Detect which cell encompasses the target text, then output its (X, Y) center coordinate. 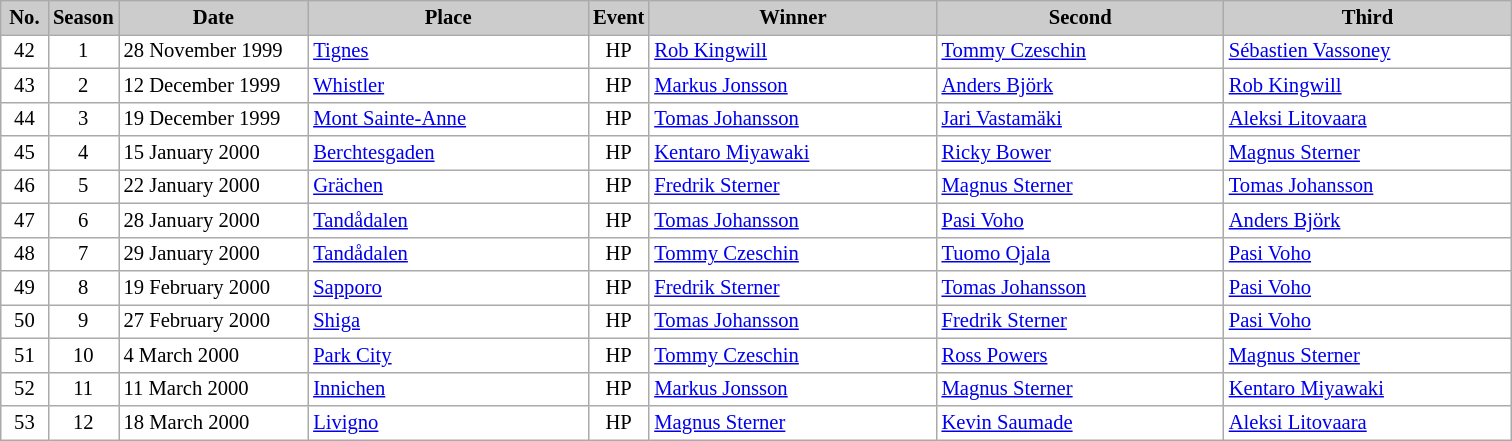
Tignes (448, 51)
47 (24, 220)
6 (83, 220)
28 November 1999 (213, 51)
Season (83, 17)
Place (448, 17)
43 (24, 85)
29 January 2000 (213, 254)
Ross Powers (1080, 355)
42 (24, 51)
12 (83, 423)
Shiga (448, 321)
3 (83, 119)
45 (24, 153)
Innichen (448, 389)
11 (83, 389)
Sapporo (448, 287)
Third (1368, 17)
Sébastien Vassoney (1368, 51)
Second (1080, 17)
4 (83, 153)
50 (24, 321)
19 February 2000 (213, 287)
27 February 2000 (213, 321)
53 (24, 423)
Park City (448, 355)
11 March 2000 (213, 389)
Whistler (448, 85)
15 January 2000 (213, 153)
Event (618, 17)
22 January 2000 (213, 186)
Kevin Saumade (1080, 423)
46 (24, 186)
7 (83, 254)
Livigno (448, 423)
Winner (792, 17)
Grächen (448, 186)
49 (24, 287)
4 March 2000 (213, 355)
Date (213, 17)
28 January 2000 (213, 220)
10 (83, 355)
48 (24, 254)
Tuomo Ojala (1080, 254)
12 December 1999 (213, 85)
No. (24, 17)
51 (24, 355)
Mont Sainte-Anne (448, 119)
5 (83, 186)
Ricky Bower (1080, 153)
52 (24, 389)
1 (83, 51)
Jari Vastamäki (1080, 119)
19 December 1999 (213, 119)
44 (24, 119)
18 March 2000 (213, 423)
2 (83, 85)
8 (83, 287)
Berchtesgaden (448, 153)
9 (83, 321)
